Determine the [x, y] coordinate at the center of the cell enclosing the given text.  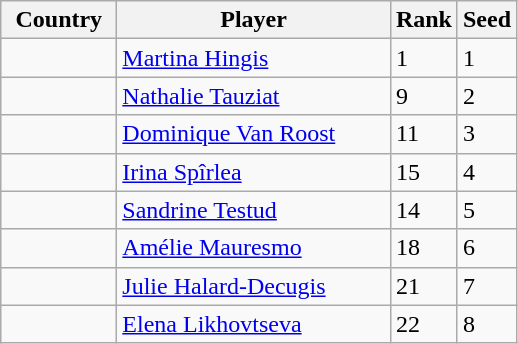
11 [424, 134]
22 [424, 324]
6 [486, 248]
5 [486, 210]
2 [486, 96]
Dominique Van Roost [254, 134]
Nathalie Tauziat [254, 96]
Amélie Mauresmo [254, 248]
15 [424, 172]
Country [59, 20]
14 [424, 210]
3 [486, 134]
18 [424, 248]
Sandrine Testud [254, 210]
Julie Halard-Decugis [254, 286]
Martina Hingis [254, 58]
Rank [424, 20]
Irina Spîrlea [254, 172]
Elena Likhovtseva [254, 324]
7 [486, 286]
4 [486, 172]
9 [424, 96]
Player [254, 20]
Seed [486, 20]
8 [486, 324]
21 [424, 286]
